Identify which cell holds the provided text, then report its [X, Y] central coordinate. 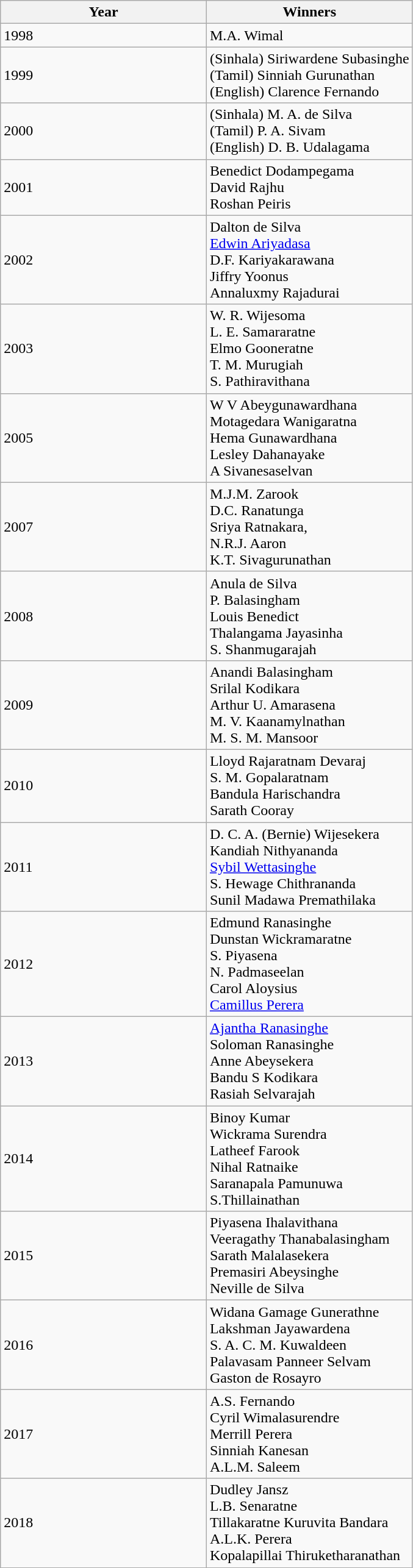
2008 [104, 616]
2005 [104, 438]
1999 [104, 75]
2012 [104, 964]
A.S. FernandoCyril WimalasurendreMerrill PereraSinniah KanesanA.L.M. Saleem [309, 1434]
(Sinhala) M. A. de Silva(Tamil) P. A. Sivam(English) D. B. Udalagama [309, 131]
M.A. Wimal [309, 35]
Winners [309, 12]
2015 [104, 1256]
Ajantha RanasingheSoloman RanasingheAnne AbeysekeraBandu S KodikaraRasiah Selvarajah [309, 1061]
Lloyd Rajaratnam DevarajS. M. GopalaratnamBandula HarischandraSarath Cooray [309, 785]
2007 [104, 527]
2002 [104, 260]
Edmund RanasingheDunstan WickramaratneS. PiyasenaN. PadmaseelanCarol AloysiusCamillus Perera [309, 964]
2009 [104, 705]
Dalton de SilvaEdwin AriyadasaD.F. KariyakarawanaJiffry YoonusAnnaluxmy Rajadurai [309, 260]
2013 [104, 1061]
Anula de SilvaP. BalasinghamLouis BenedictThalangama JayasinhaS. Shanmugarajah [309, 616]
2017 [104, 1434]
Widana Gamage GunerathneLakshman JayawardenaS. A. C. M. KuwaldeenPalavasam Panneer SelvamGaston de Rosayro [309, 1345]
Anandi BalasinghamSrilal KodikaraArthur U. AmarasenaM. V. KaanamylnathanM. S. M. Mansoor [309, 705]
2001 [104, 187]
2000 [104, 131]
Binoy KumarWickrama SurendraLatheef FarookNihal RatnaikeSaranapala PamunuwaS.Thillainathan [309, 1158]
1998 [104, 35]
2018 [104, 1523]
2010 [104, 785]
Benedict DodampegamaDavid RajhuRoshan Peiris [309, 187]
Piyasena IhalavithanaVeeragathy ThanabalasinghamSarath MalalasekeraPremasiri AbeysingheNeville de Silva [309, 1256]
2011 [104, 866]
W. R. WijesomaL. E. SamararatneElmo GooneratneT. M. MurugiahS. Pathiravithana [309, 349]
2016 [104, 1345]
D. C. A. (Bernie) WijesekeraKandiah NithyanandaSybil WettasingheS. Hewage ChithranandaSunil Madawa Premathilaka [309, 866]
W V AbeygunawardhanaMotagedara WanigaratnaHema GunawardhanaLesley DahanayakeA Sivanesaselvan [309, 438]
M.J.M. ZarookD.C. RanatungaSriya Ratnakara,N.R.J. AaronK.T. Sivagurunathan [309, 527]
Dudley JanszL.B. SenaratneTillakaratne Kuruvita BandaraA.L.K. PereraKopalapillai Thiruketharanathan [309, 1523]
2014 [104, 1158]
(Sinhala) Siriwardene Subasinghe(Tamil) Sinniah Gurunathan(English) Clarence Fernando [309, 75]
2003 [104, 349]
Year [104, 12]
